Search for the cell housing the specified text and yield its (X, Y) center coordinate. 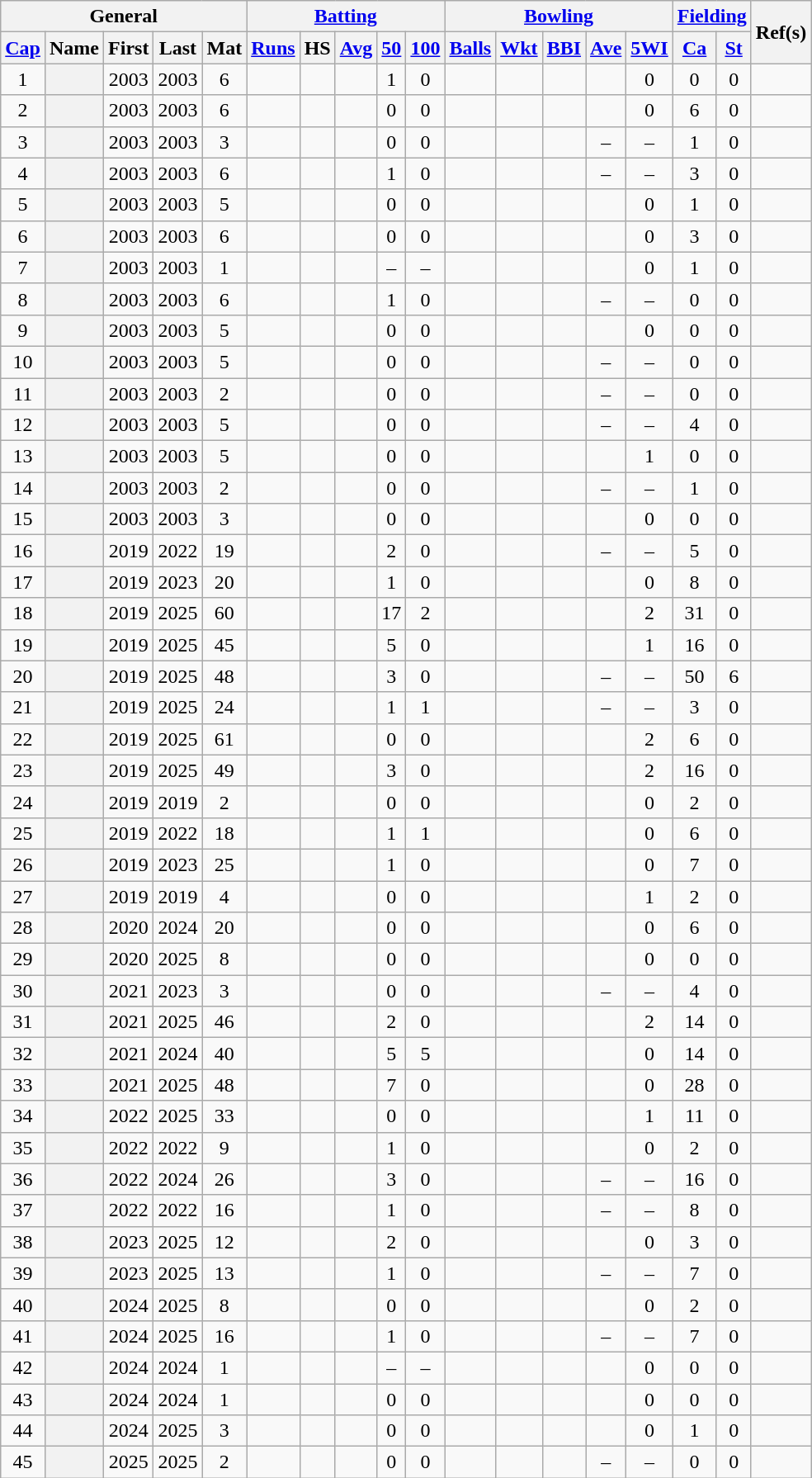
5WI (649, 48)
Avg (356, 48)
37 (23, 1210)
Mat (224, 48)
49 (224, 770)
Runs (273, 48)
100 (426, 48)
29 (23, 959)
General (124, 17)
15 (23, 519)
27 (23, 896)
32 (23, 1054)
Last (178, 48)
38 (23, 1242)
21 (23, 708)
30 (23, 991)
Balls (470, 48)
Fielding (711, 17)
Bowling (559, 17)
36 (23, 1179)
10 (23, 362)
43 (23, 1400)
35 (23, 1148)
Ave (606, 48)
60 (224, 613)
39 (23, 1273)
Wkt (519, 48)
44 (23, 1431)
61 (224, 739)
First (129, 48)
Ca (695, 48)
41 (23, 1336)
HS (317, 48)
BBI (564, 48)
46 (224, 1022)
22 (23, 739)
23 (23, 770)
Name (74, 48)
Ref(s) (781, 32)
34 (23, 1116)
42 (23, 1367)
Cap (23, 48)
St (734, 48)
Batting (346, 17)
